Provide the (X, Y) coordinate of the cell's center where the given text is located.  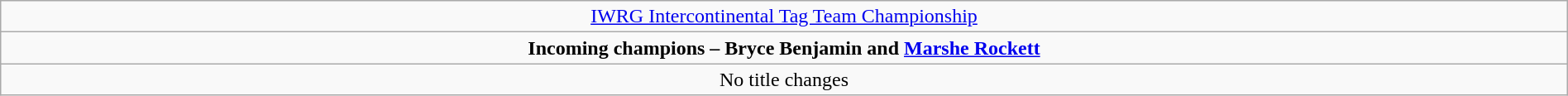
No title changes (784, 79)
IWRG Intercontinental Tag Team Championship (784, 17)
Incoming champions – Bryce Benjamin and Marshe Rockett (784, 48)
